Search for the cell housing the specified text and yield its (X, Y) center coordinate. 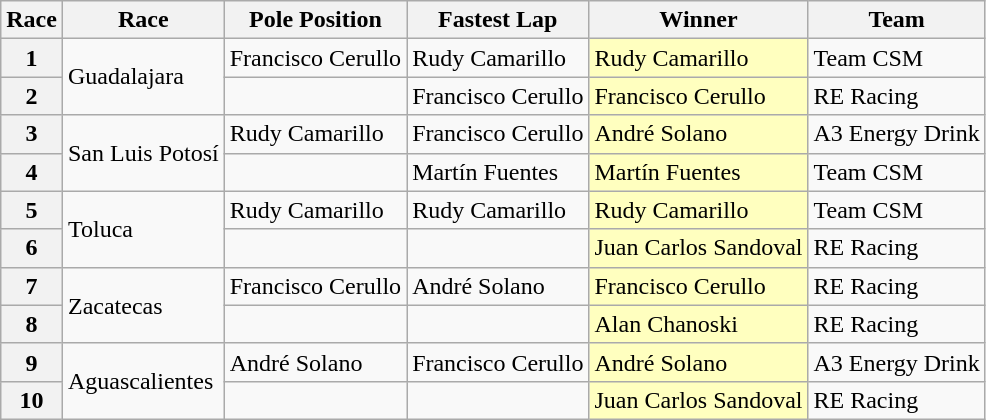
10 (32, 400)
Team (896, 20)
Zacatecas (143, 305)
6 (32, 248)
8 (32, 324)
San Luis Potosí (143, 153)
Pole Position (315, 20)
Aguascalientes (143, 381)
7 (32, 286)
Alan Chanoski (698, 324)
1 (32, 58)
5 (32, 210)
Toluca (143, 229)
2 (32, 96)
3 (32, 134)
4 (32, 172)
Guadalajara (143, 77)
9 (32, 362)
Winner (698, 20)
Fastest Lap (498, 20)
